Return (x, y) of the center of cell containing provided text 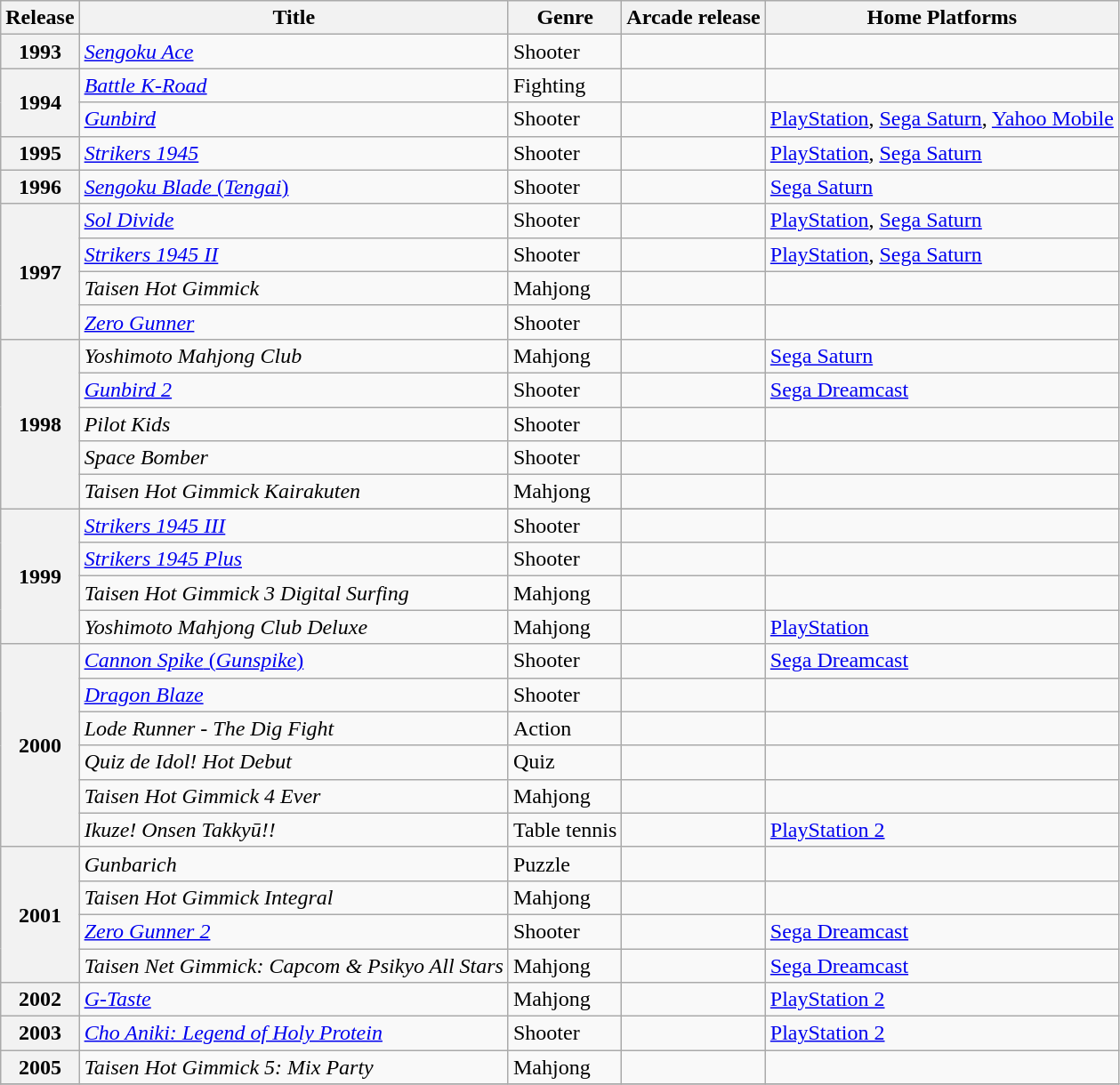
Gunbird 2 (294, 390)
Action (564, 728)
Strikers 1945 III (294, 526)
1995 (40, 153)
Table tennis (564, 830)
1998 (40, 423)
Strikers 1945 II (294, 254)
Taisen Net Gimmick: Capcom & Psikyo All Stars (294, 965)
Fighting (564, 85)
Pilot Kids (294, 424)
1999 (40, 576)
Arcade release (694, 18)
2001 (40, 914)
Yoshimoto Mahjong Club Deluxe (294, 627)
Yoshimoto Mahjong Club (294, 356)
1993 (40, 52)
Dragon Blaze (294, 695)
Home Platforms (941, 18)
Taisen Hot Gimmick 3 Digital Surfing (294, 593)
Gunbarich (294, 864)
2000 (40, 745)
Sengoku Blade (Tengai) (294, 187)
Release (40, 18)
Taisen Hot Gimmick (294, 288)
Cannon Spike (Gunspike) (294, 661)
Battle K-Road (294, 85)
Space Bomber (294, 458)
2005 (40, 1067)
Zero Gunner 2 (294, 931)
Strikers 1945 Plus (294, 559)
Ikuze! Onsen Takkyū!! (294, 830)
Quiz de Idol! Hot Debut (294, 762)
2002 (40, 1000)
Zero Gunner (294, 322)
Taisen Hot Gimmick Integral (294, 897)
Taisen Hot Gimmick 4 Ever (294, 796)
Puzzle (564, 864)
Genre (564, 18)
Strikers 1945 (294, 153)
Gunbird (294, 119)
Quiz (564, 762)
Lode Runner - The Dig Fight (294, 728)
Taisen Hot Gimmick Kairakuten (294, 492)
PlayStation, Sega Saturn, Yahoo Mobile (941, 119)
1997 (40, 271)
PlayStation (941, 627)
Taisen Hot Gimmick 5: Mix Party (294, 1067)
Cho Aniki: Legend of Holy Protein (294, 1033)
Sengoku Ace (294, 52)
Sol Divide (294, 221)
G-Taste (294, 1000)
Title (294, 18)
1994 (40, 102)
1996 (40, 187)
2003 (40, 1033)
